Provide the (x, y) coordinate of the cell's center where the given text is located.  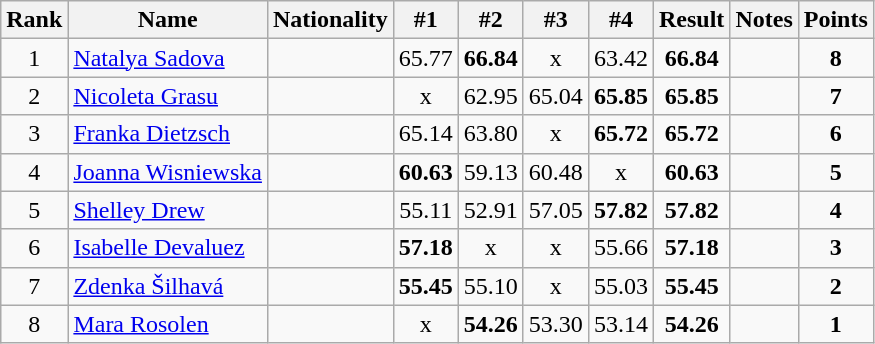
#1 (426, 20)
62.95 (490, 96)
Zdenka Šilhavá (168, 286)
Shelley Drew (168, 210)
Isabelle Devaluez (168, 248)
Name (168, 20)
Joanna Wisniewska (168, 172)
63.42 (620, 58)
60.48 (556, 172)
63.80 (490, 134)
Nationality (330, 20)
57.05 (556, 210)
Franka Dietzsch (168, 134)
#4 (620, 20)
55.11 (426, 210)
53.30 (556, 324)
59.13 (490, 172)
Notes (764, 20)
65.14 (426, 134)
55.66 (620, 248)
55.10 (490, 286)
53.14 (620, 324)
Mara Rosolen (168, 324)
#3 (556, 20)
#2 (490, 20)
Result (691, 20)
65.04 (556, 96)
Natalya Sadova (168, 58)
52.91 (490, 210)
Points (836, 20)
65.77 (426, 58)
Rank (34, 20)
Nicoleta Grasu (168, 96)
55.03 (620, 286)
